Provide the [X, Y] coordinate of the cell's center where the given text is located.  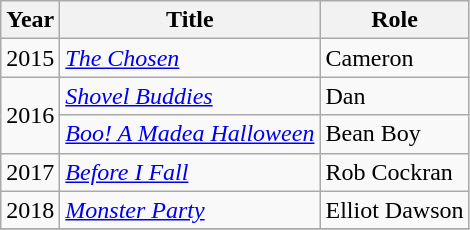
Bean Boy [394, 134]
Boo! A Madea Halloween [190, 134]
Cameron [394, 58]
Year [30, 20]
Role [394, 20]
2015 [30, 58]
Dan [394, 96]
2017 [30, 172]
The Chosen [190, 58]
2016 [30, 115]
Monster Party [190, 210]
Title [190, 20]
Shovel Buddies [190, 96]
2018 [30, 210]
Elliot Dawson [394, 210]
Rob Cockran [394, 172]
Before I Fall [190, 172]
